Detect which cell encompasses the target text, then output its [X, Y] center coordinate. 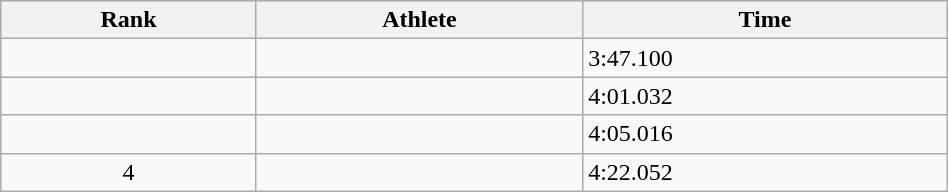
4:01.032 [766, 96]
Time [766, 20]
4 [129, 172]
Athlete [419, 20]
4:05.016 [766, 134]
4:22.052 [766, 172]
Rank [129, 20]
3:47.100 [766, 58]
